Return [X, Y] of the center of cell containing provided text 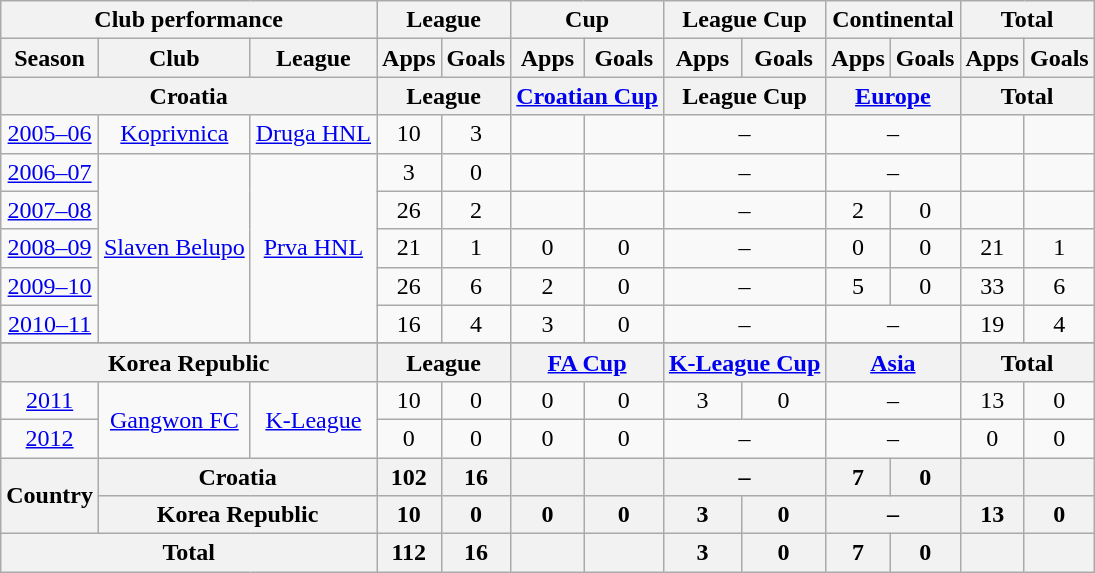
2005–06 [50, 134]
Club performance [189, 20]
2007–08 [50, 210]
19 [992, 324]
2006–07 [50, 172]
Druga HNL [313, 134]
Europe [893, 96]
2009–10 [50, 286]
Slaven Belupo [174, 248]
Country [50, 496]
Croatian Cup [588, 96]
102 [409, 477]
K-League [313, 419]
Prva HNL [313, 248]
Asia [893, 362]
2012 [50, 438]
Cup [588, 20]
Season [50, 58]
Koprivnica [174, 134]
5 [858, 286]
2011 [50, 400]
Gangwon FC [174, 419]
Continental [893, 20]
2010–11 [50, 324]
FA Cup [588, 362]
Club [174, 58]
2008–09 [50, 248]
112 [409, 553]
K-League Cup [744, 362]
33 [992, 286]
